Provide the [X, Y] coordinate of the cell's center where the given text is located.  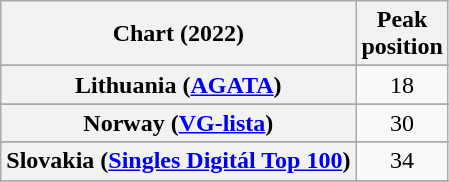
30 [402, 123]
Lithuania (AGATA) [178, 85]
18 [402, 85]
Slovakia (Singles Digitál Top 100) [178, 161]
Chart (2022) [178, 34]
Peakposition [402, 34]
34 [402, 161]
Norway (VG-lista) [178, 123]
